Scan for the cell matching the given text and deliver its [X, Y] coordinate at center. 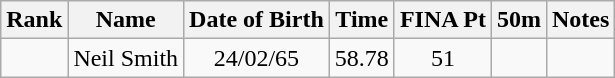
Neil Smith [126, 58]
24/02/65 [257, 58]
FINA Pt [442, 20]
Name [126, 20]
Date of Birth [257, 20]
Time [362, 20]
Rank [34, 20]
50m [518, 20]
Notes [580, 20]
58.78 [362, 58]
51 [442, 58]
